Return (x, y) of the center of cell containing provided text 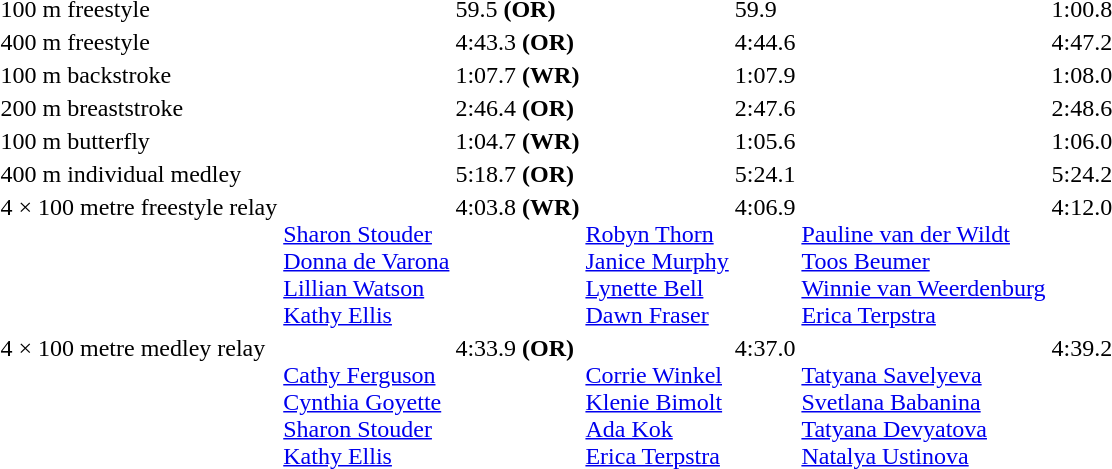
5:18.7 (OR) (518, 174)
Sharon StouderDonna de VaronaLillian WatsonKathy Ellis (366, 261)
5:24.1 (765, 174)
2:46.4 (OR) (518, 108)
4:06.9 (765, 261)
Robyn ThornJanice MurphyLynette BellDawn Fraser (657, 261)
4:44.6 (765, 42)
1:04.7 (WR) (518, 141)
1:07.7 (WR) (518, 75)
1:05.6 (765, 141)
4:03.8 (WR) (518, 261)
Pauline van der WildtToos BeumerWinnie van WeerdenburgErica Terpstra (924, 261)
1:07.9 (765, 75)
2:47.6 (765, 108)
4:43.3 (OR) (518, 42)
